Pinpoint the cell where the given text exists, returning its (x, y) midpoint coordinate. 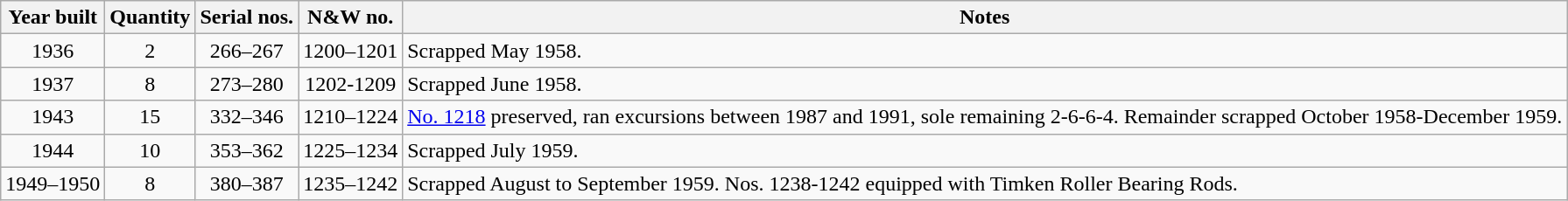
1936 (53, 51)
1937 (53, 84)
1944 (53, 150)
10 (151, 150)
15 (151, 117)
353–362 (247, 150)
1949–1950 (53, 184)
Scrapped August to September 1959. Nos. 1238-1242 equipped with Timken Roller Bearing Rods. (985, 184)
2 (151, 51)
No. 1218 preserved, ran excursions between 1987 and 1991, sole remaining 2-6-6-4. Remainder scrapped October 1958-December 1959. (985, 117)
332–346 (247, 117)
273–280 (247, 84)
1943 (53, 117)
Scrapped June 1958. (985, 84)
Quantity (151, 17)
Notes (985, 17)
1202-1209 (350, 84)
1210–1224 (350, 117)
Scrapped May 1958. (985, 51)
N&W no. (350, 17)
1200–1201 (350, 51)
380–387 (247, 184)
Scrapped July 1959. (985, 150)
Year built (53, 17)
Serial nos. (247, 17)
1225–1234 (350, 150)
266–267 (247, 51)
1235–1242 (350, 184)
